For the text-containing cell, return its midpoint in (X, Y) coordinate format. 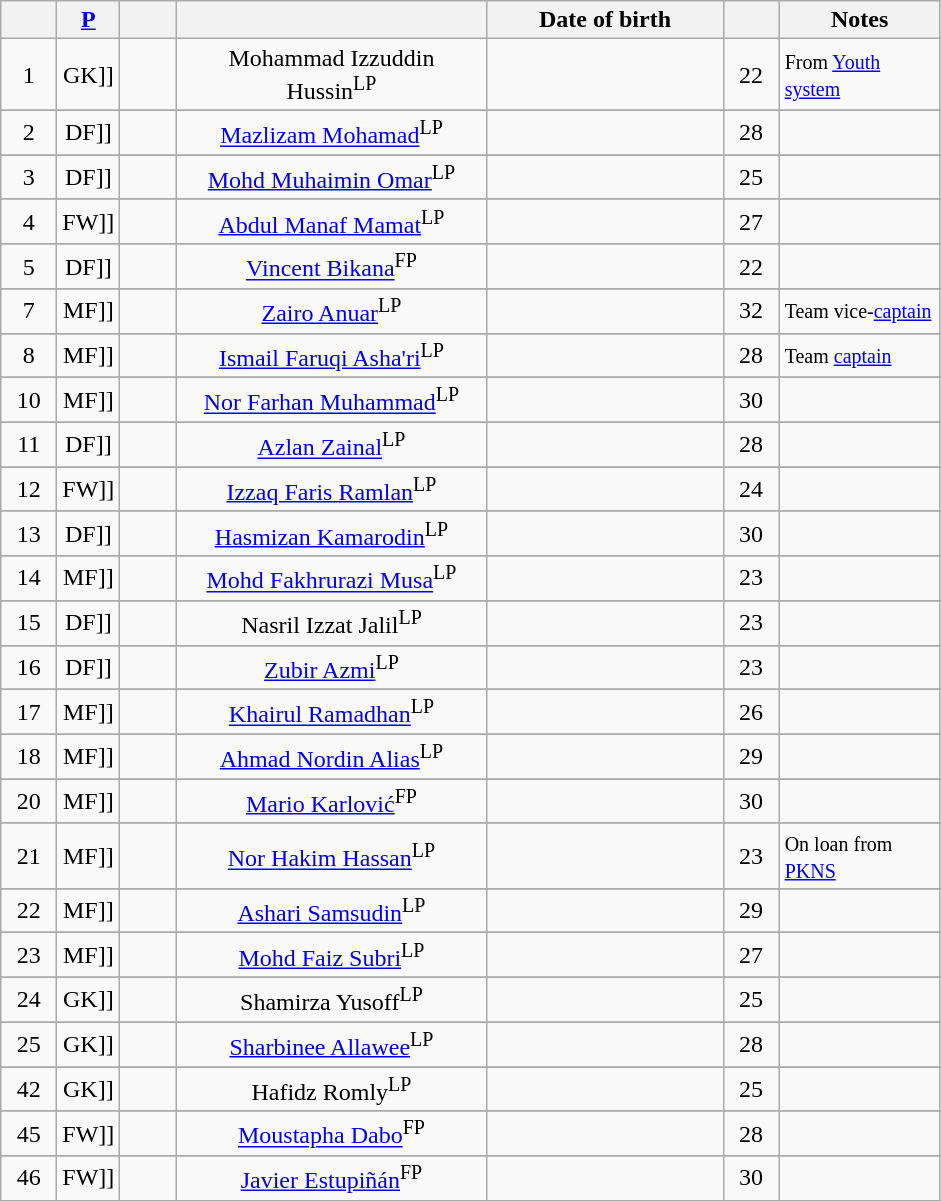
Zubir AzmiLP (332, 668)
Nasril Izzat JalilLP (332, 622)
Mohd Faiz SubriLP (332, 956)
Azlan ZainalLP (332, 444)
26 (751, 712)
Mohammad Izzuddin HussinLP (332, 75)
Hafidz RomlyLP (332, 1090)
Ismail Faruqi Asha'riLP (332, 356)
10 (29, 400)
Moustapha DaboFP (332, 1134)
4 (29, 222)
16 (29, 668)
From Youth system (860, 75)
21 (29, 856)
Vincent BikanaFP (332, 266)
11 (29, 444)
42 (29, 1090)
Mazlizam MohamadLP (332, 132)
Zairo AnuarLP (332, 312)
18 (29, 756)
Mario KarlovićFP (332, 802)
Notes (860, 20)
45 (29, 1134)
12 (29, 490)
Team captain (860, 356)
7 (29, 312)
Mohd Fakhrurazi MusaLP (332, 578)
Javier EstupiñánFP (332, 1178)
8 (29, 356)
Ahmad Nordin AliasLP (332, 756)
Khairul RamadhanLP (332, 712)
17 (29, 712)
3 (29, 178)
Abdul Manaf MamatLP (332, 222)
Ashari SamsudinLP (332, 910)
46 (29, 1178)
1 (29, 75)
15 (29, 622)
13 (29, 534)
Nor Farhan MuhammadLP (332, 400)
20 (29, 802)
Hasmizan KamarodinLP (332, 534)
32 (751, 312)
5 (29, 266)
Shamirza YusoffLP (332, 1000)
Date of birth (605, 20)
Izzaq Faris RamlanLP (332, 490)
2 (29, 132)
On loan from PKNS (860, 856)
Nor Hakim HassanLP (332, 856)
Team vice-captain (860, 312)
14 (29, 578)
Mohd Muhaimin OmarLP (332, 178)
Sharbinee AllaweeLP (332, 1044)
P (88, 20)
